For the text-containing cell, return its midpoint in (X, Y) coordinate format. 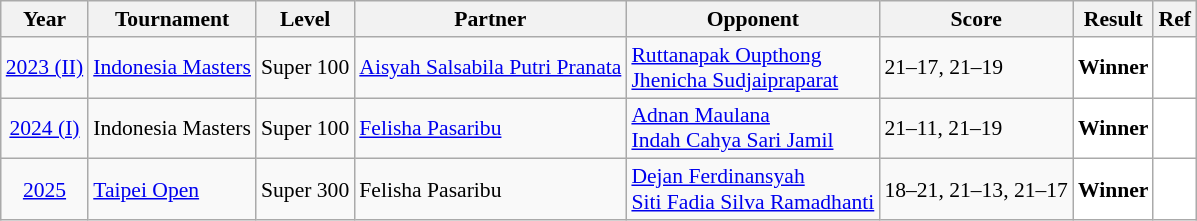
18–21, 21–13, 21–17 (976, 190)
Taipei Open (172, 190)
21–17, 21–19 (976, 68)
Level (305, 19)
21–11, 21–19 (976, 128)
Opponent (752, 19)
Score (976, 19)
Dejan Ferdinansyah Siti Fadia Silva Ramadhanti (752, 190)
Adnan Maulana Indah Cahya Sari Jamil (752, 128)
Result (1114, 19)
Year (44, 19)
Super 300 (305, 190)
Aisyah Salsabila Putri Pranata (490, 68)
Ref (1174, 19)
2025 (44, 190)
2024 (I) (44, 128)
2023 (II) (44, 68)
Tournament (172, 19)
Ruttanapak Oupthong Jhenicha Sudjaipraparat (752, 68)
Partner (490, 19)
